Scan for the cell matching the given text and deliver its (x, y) coordinate at center. 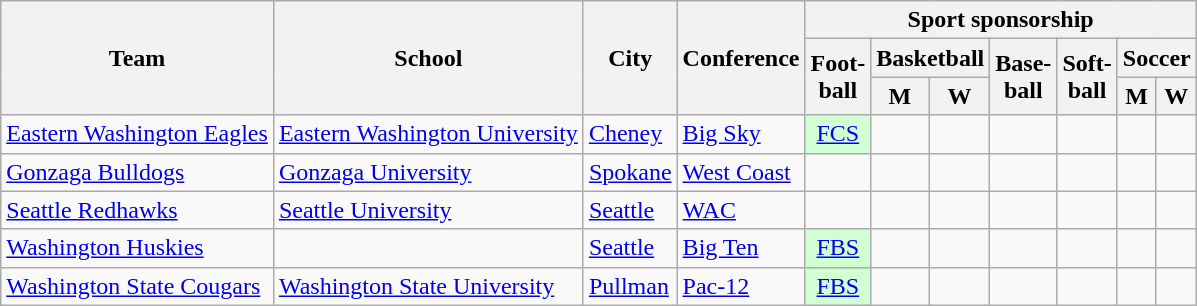
School (428, 58)
Washington State University (428, 286)
Gonzaga University (428, 172)
Washington State Cougars (138, 286)
Spokane (630, 172)
Big Ten (741, 248)
Pac-12 (741, 286)
Gonzaga Bulldogs (138, 172)
Sport sponsorship (1000, 20)
Foot-ball (838, 77)
Team (138, 58)
Base-ball (1024, 77)
Soccer (1156, 58)
WAC (741, 210)
Cheney (630, 134)
Big Sky (741, 134)
Seattle Redhawks (138, 210)
FCS (838, 134)
City (630, 58)
Basketball (930, 58)
Pullman (630, 286)
Washington Huskies (138, 248)
Conference (741, 58)
Eastern Washington Eagles (138, 134)
Eastern Washington University (428, 134)
West Coast (741, 172)
Seattle University (428, 210)
Soft-ball (1087, 77)
